Return the (x, y) coordinate for the center point of the cell that contains the specified text.  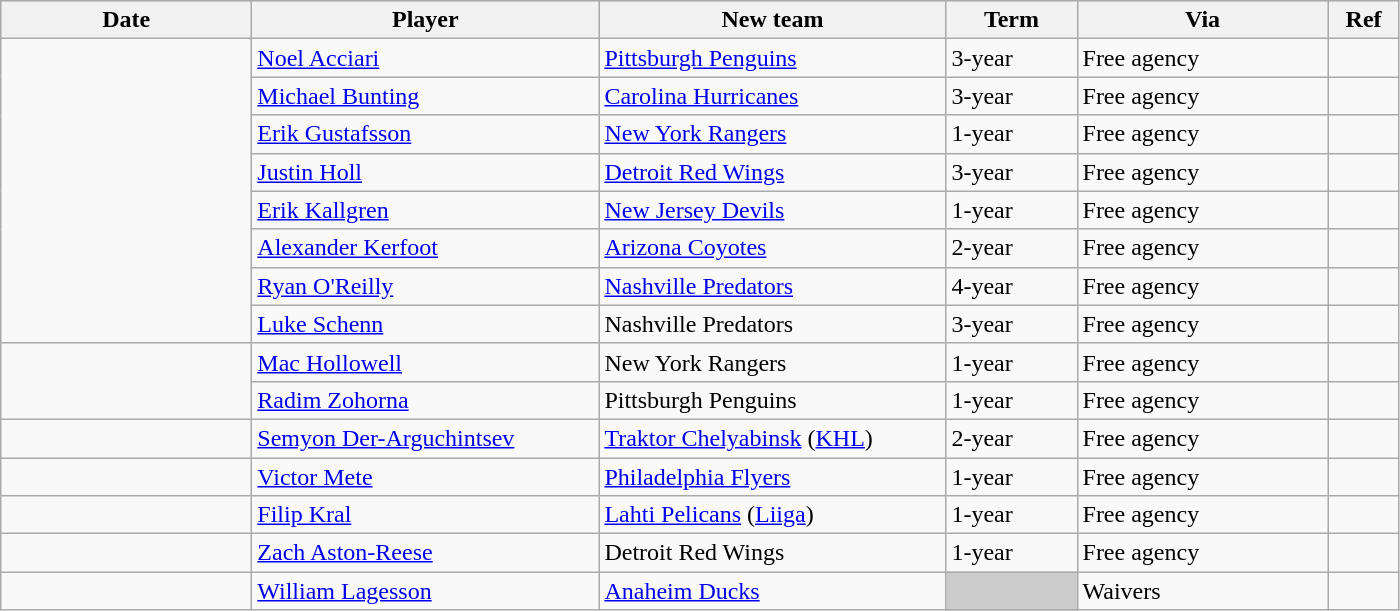
Player (426, 20)
Anaheim Ducks (772, 591)
Noel Acciari (426, 58)
Mac Hollowell (426, 362)
Radim Zohorna (426, 400)
Ryan O'Reilly (426, 286)
New team (772, 20)
Semyon Der-Arguchintsev (426, 438)
Traktor Chelyabinsk (KHL) (772, 438)
Philadelphia Flyers (772, 477)
Arizona Coyotes (772, 248)
Ref (1364, 20)
Carolina Hurricanes (772, 96)
Alexander Kerfoot (426, 248)
Zach Aston-Reese (426, 553)
Justin Holl (426, 172)
New Jersey Devils (772, 210)
Luke Schenn (426, 324)
Victor Mete (426, 477)
Erik Kallgren (426, 210)
Erik Gustafsson (426, 134)
Filip Kral (426, 515)
Waivers (1202, 591)
Term (1012, 20)
4-year (1012, 286)
Date (126, 20)
Lahti Pelicans (Liiga) (772, 515)
Via (1202, 20)
William Lagesson (426, 591)
Michael Bunting (426, 96)
